Locate the cell with the specified text and output its (x, y) center coordinate. 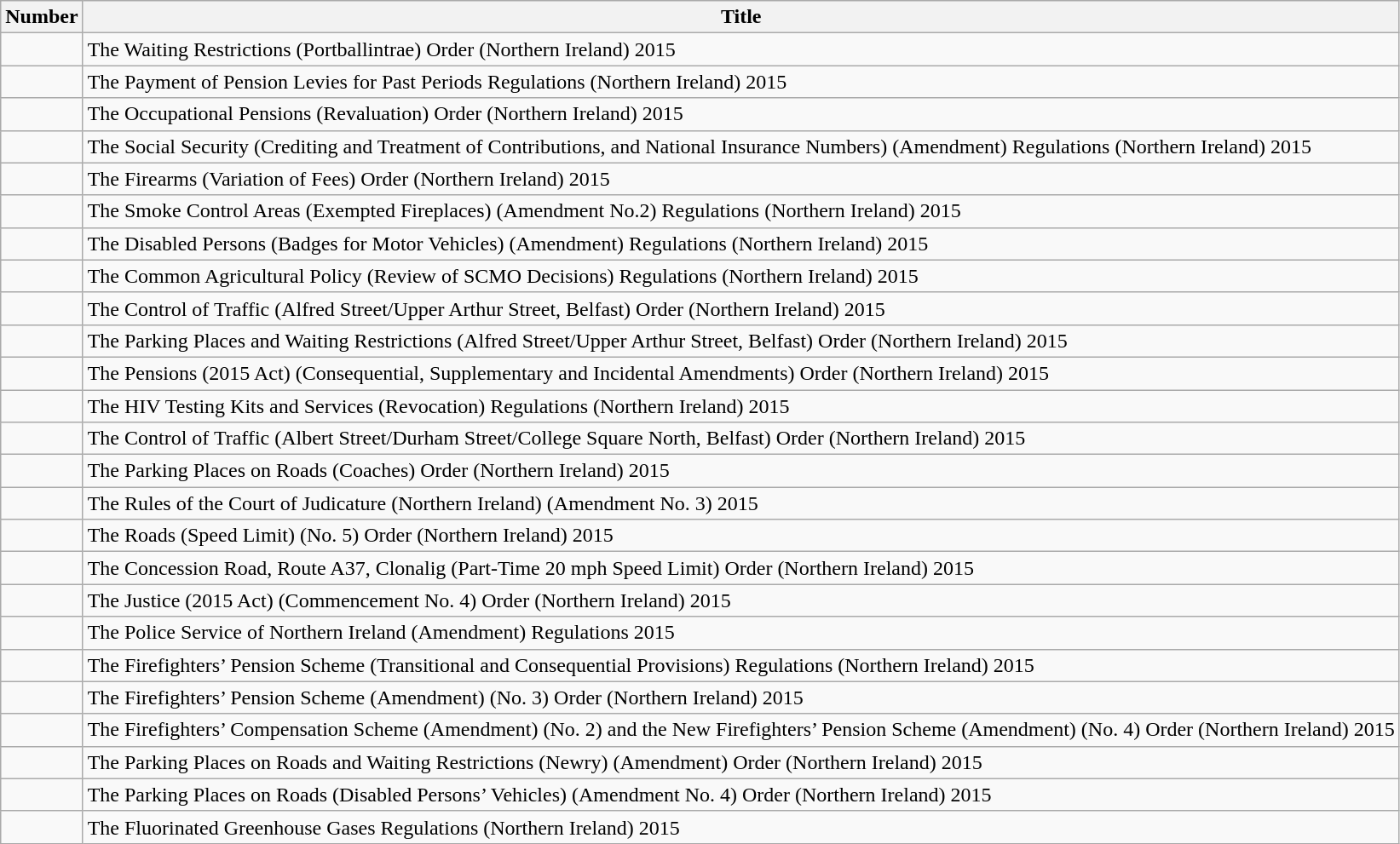
The Firefighters’ Pension Scheme (Amendment) (No. 3) Order (Northern Ireland) 2015 (741, 698)
The Police Service of Northern Ireland (Amendment) Regulations 2015 (741, 633)
The Parking Places on Roads (Coaches) Order (Northern Ireland) 2015 (741, 471)
The Disabled Persons (Badges for Motor Vehicles) (Amendment) Regulations (Northern Ireland) 2015 (741, 244)
The Control of Traffic (Albert Street/Durham Street/College Square North, Belfast) Order (Northern Ireland) 2015 (741, 439)
The Parking Places on Roads and Waiting Restrictions (Newry) (Amendment) Order (Northern Ireland) 2015 (741, 762)
The Roads (Speed Limit) (No. 5) Order (Northern Ireland) 2015 (741, 536)
The HIV Testing Kits and Services (Revocation) Regulations (Northern Ireland) 2015 (741, 406)
The Smoke Control Areas (Exempted Fireplaces) (Amendment No.2) Regulations (Northern Ireland) 2015 (741, 211)
The Firefighters’ Pension Scheme (Transitional and Consequential Provisions) Regulations (Northern Ireland) 2015 (741, 665)
The Social Security (Crediting and Treatment of Contributions, and National Insurance Numbers) (Amendment) Regulations (Northern Ireland) 2015 (741, 146)
The Parking Places and Waiting Restrictions (Alfred Street/Upper Arthur Street, Belfast) Order (Northern Ireland) 2015 (741, 341)
The Concession Road, Route A37, Clonalig (Part-Time 20 mph Speed Limit) Order (Northern Ireland) 2015 (741, 568)
The Firefighters’ Compensation Scheme (Amendment) (No. 2) and the New Firefighters’ Pension Scheme (Amendment) (No. 4) Order (Northern Ireland) 2015 (741, 730)
The Occupational Pensions (Revaluation) Order (Northern Ireland) 2015 (741, 114)
The Justice (2015 Act) (Commencement No. 4) Order (Northern Ireland) 2015 (741, 600)
The Pensions (2015 Act) (Consequential, Supplementary and Incidental Amendments) Order (Northern Ireland) 2015 (741, 373)
The Common Agricultural Policy (Review of SCMO Decisions) Regulations (Northern Ireland) 2015 (741, 276)
Number (42, 17)
The Fluorinated Greenhouse Gases Regulations (Northern Ireland) 2015 (741, 827)
The Control of Traffic (Alfred Street/Upper Arthur Street, Belfast) Order (Northern Ireland) 2015 (741, 308)
The Firearms (Variation of Fees) Order (Northern Ireland) 2015 (741, 179)
The Payment of Pension Levies for Past Periods Regulations (Northern Ireland) 2015 (741, 82)
The Waiting Restrictions (Portballintrae) Order (Northern Ireland) 2015 (741, 49)
Title (741, 17)
The Parking Places on Roads (Disabled Persons’ Vehicles) (Amendment No. 4) Order (Northern Ireland) 2015 (741, 795)
The Rules of the Court of Judicature (Northern Ireland) (Amendment No. 3) 2015 (741, 503)
